Identify which cell holds the provided text, then report its [x, y] central coordinate. 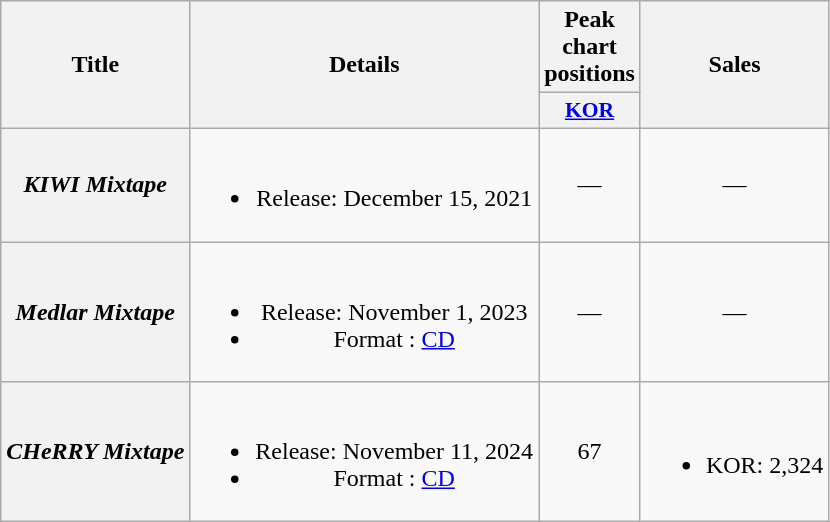
KIWI Mixtape [96, 184]
67 [590, 452]
Peak chart positions [590, 47]
Sales [734, 65]
KOR: 2,324 [734, 452]
KOR [590, 111]
CHeRRY Mixtape [96, 452]
Details [364, 65]
Title [96, 65]
Release: November 11, 2024Format : CD [364, 452]
Medlar Mixtape [96, 312]
Release: November 1, 2023Format : CD [364, 312]
Release: December 15, 2021 [364, 184]
